Pinpoint the cell where the given text exists, returning its [x, y] midpoint coordinate. 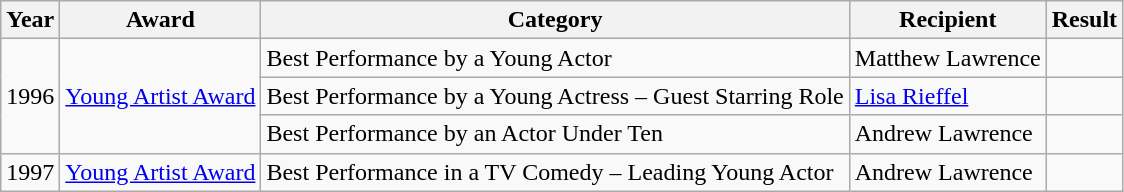
Category [555, 20]
Award [160, 20]
Year [30, 20]
Best Performance by a Young Actor [555, 58]
1996 [30, 96]
Result [1084, 20]
Matthew Lawrence [948, 58]
Recipient [948, 20]
Best Performance in a TV Comedy – Leading Young Actor [555, 172]
Best Performance by a Young Actress – Guest Starring Role [555, 96]
Lisa Rieffel [948, 96]
1997 [30, 172]
Best Performance by an Actor Under Ten [555, 134]
